Scan for the cell matching the given text and deliver its [x, y] coordinate at center. 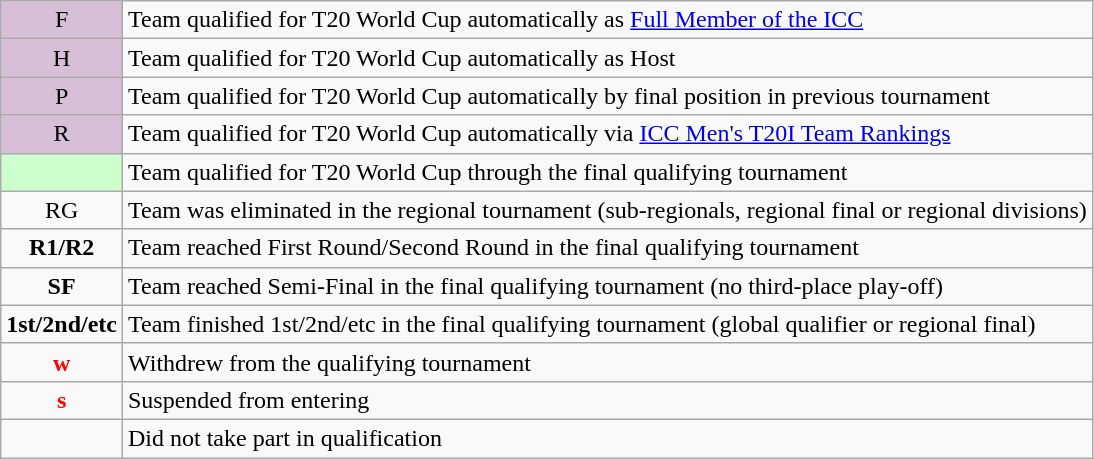
RG [62, 210]
F [62, 20]
P [62, 96]
Team qualified for T20 World Cup automatically as Full Member of the ICC [607, 20]
SF [62, 286]
R1/R2 [62, 248]
Suspended from entering [607, 400]
w [62, 362]
Team qualified for T20 World Cup automatically as Host [607, 58]
Team reached Semi-Final in the final qualifying tournament (no third-place play-off) [607, 286]
Team qualified for T20 World Cup automatically by final position in previous tournament [607, 96]
Did not take part in qualification [607, 438]
R [62, 134]
Team reached First Round/Second Round in the final qualifying tournament [607, 248]
Withdrew from the qualifying tournament [607, 362]
H [62, 58]
Team was eliminated in the regional tournament (sub-regionals, regional final or regional divisions) [607, 210]
Team qualified for T20 World Cup automatically via ICC Men's T20I Team Rankings [607, 134]
Team qualified for T20 World Cup through the final qualifying tournament [607, 172]
1st/2nd/etc [62, 324]
s [62, 400]
Team finished 1st/2nd/etc in the final qualifying tournament (global qualifier or regional final) [607, 324]
